Scan for the cell matching the given text and deliver its [X, Y] coordinate at center. 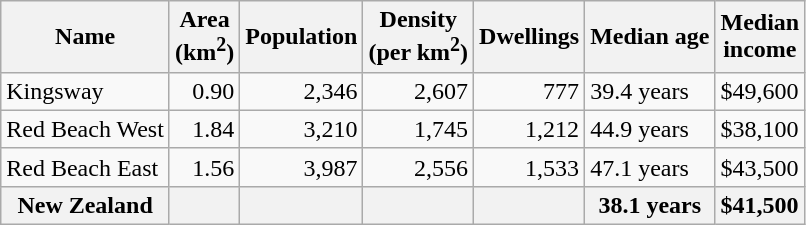
Kingsway [86, 91]
38.1 years [650, 205]
Population [302, 37]
Dwellings [530, 37]
2,346 [302, 91]
$49,600 [760, 91]
44.9 years [650, 129]
47.1 years [650, 167]
2,607 [418, 91]
3,210 [302, 129]
1,745 [418, 129]
0.90 [204, 91]
New Zealand [86, 205]
1,212 [530, 129]
$43,500 [760, 167]
39.4 years [650, 91]
2,556 [418, 167]
Area(km2) [204, 37]
Medianincome [760, 37]
Red Beach West [86, 129]
Density(per km2) [418, 37]
1.56 [204, 167]
3,987 [302, 167]
1.84 [204, 129]
$38,100 [760, 129]
Name [86, 37]
Red Beach East [86, 167]
1,533 [530, 167]
Median age [650, 37]
777 [530, 91]
$41,500 [760, 205]
